Identify which cell holds the provided text, then report its (X, Y) central coordinate. 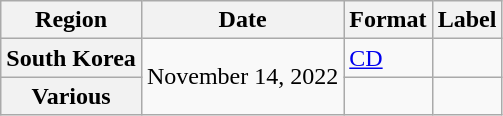
Region (72, 20)
CD (388, 58)
Various (72, 96)
Date (242, 20)
Format (388, 20)
Label (467, 20)
November 14, 2022 (242, 77)
South Korea (72, 58)
